Scan for the cell matching the given text and deliver its [x, y] coordinate at center. 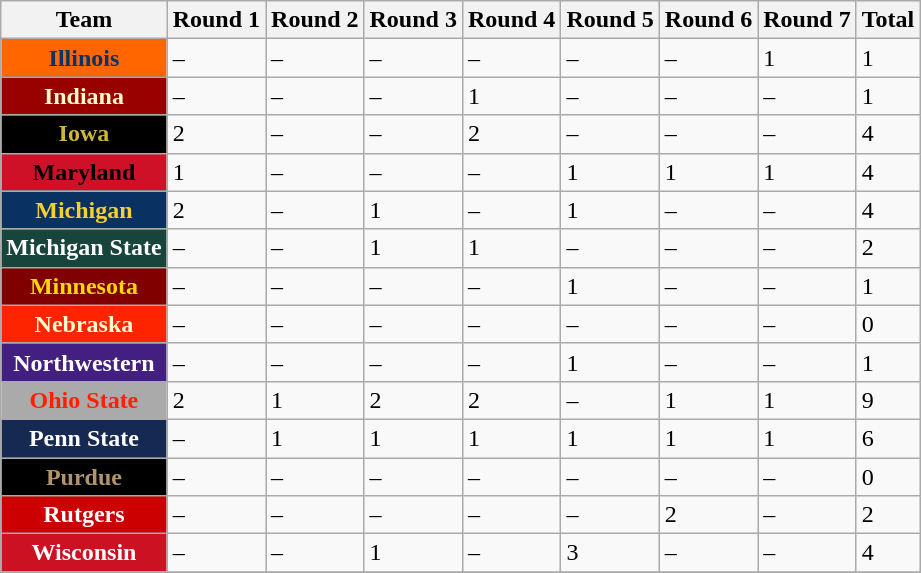
Rutgers [84, 515]
Round 4 [511, 20]
Minnesota [84, 286]
Wisconsin [84, 553]
Round 7 [807, 20]
Northwestern [84, 362]
Round 3 [413, 20]
Team [84, 20]
Nebraska [84, 324]
Michigan [84, 210]
Purdue [84, 477]
Iowa [84, 134]
Indiana [84, 96]
Ohio State [84, 400]
Illinois [84, 58]
Round 2 [315, 20]
Total [888, 20]
Round 1 [216, 20]
Penn State [84, 438]
9 [888, 400]
3 [610, 553]
Round 6 [708, 20]
Round 5 [610, 20]
Michigan State [84, 248]
6 [888, 438]
Maryland [84, 172]
